Provide the [X, Y] coordinate of the cell's center where the given text is located.  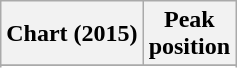
Peak position [189, 34]
Chart (2015) [72, 34]
